Output the (x, y) coordinate of the center of the cell containing the given text.  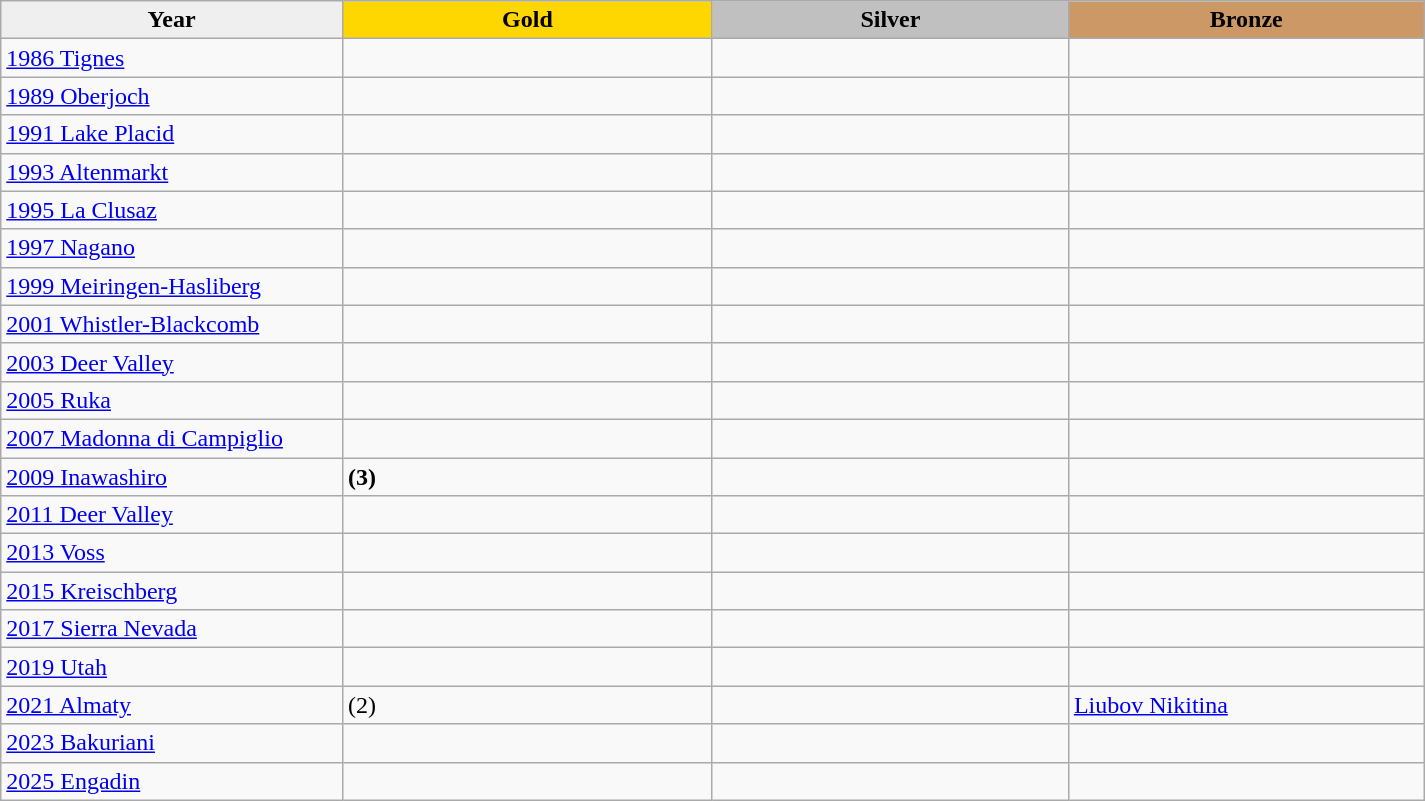
Liubov Nikitina (1246, 705)
2019 Utah (172, 667)
Year (172, 20)
1993 Altenmarkt (172, 172)
1999 Meiringen-Hasliberg (172, 286)
1986 Tignes (172, 58)
2011 Deer Valley (172, 515)
1991 Lake Placid (172, 134)
Gold (527, 20)
1995 La Clusaz (172, 210)
2005 Ruka (172, 400)
2001 Whistler-Blackcomb (172, 324)
1997 Nagano (172, 248)
2015 Kreischberg (172, 591)
2003 Deer Valley (172, 362)
2013 Voss (172, 553)
2017 Sierra Nevada (172, 629)
2023 Bakuriani (172, 743)
2021 Almaty (172, 705)
2007 Madonna di Campiglio (172, 438)
(2) (527, 705)
(3) (527, 477)
1989 Oberjoch (172, 96)
Silver (890, 20)
2009 Inawashiro (172, 477)
2025 Engadin (172, 781)
Bronze (1246, 20)
